For the text-containing cell, return its midpoint in [X, Y] coordinate format. 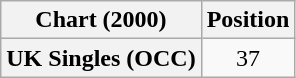
37 [248, 58]
Chart (2000) [101, 20]
UK Singles (OCC) [101, 58]
Position [248, 20]
